Output the [x, y] coordinate of the center of the cell containing the given text.  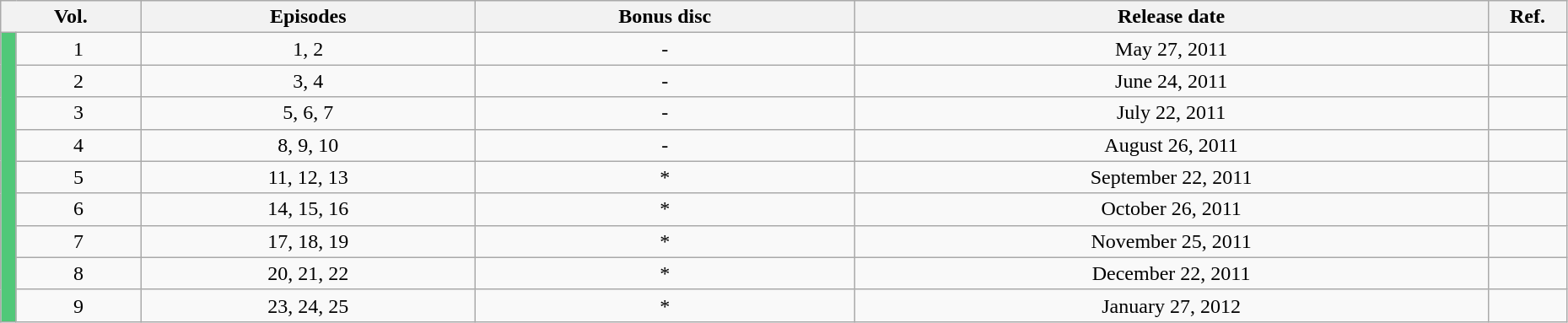
Release date [1172, 17]
January 27, 2012 [1172, 305]
9 [78, 305]
3 [78, 113]
7 [78, 241]
Bonus disc [665, 17]
17, 18, 19 [309, 241]
1, 2 [309, 49]
8 [78, 273]
4 [78, 145]
December 22, 2011 [1172, 273]
8, 9, 10 [309, 145]
2 [78, 81]
May 27, 2011 [1172, 49]
July 22, 2011 [1172, 113]
11, 12, 13 [309, 177]
October 26, 2011 [1172, 209]
Vol. [71, 17]
14, 15, 16 [309, 209]
23, 24, 25 [309, 305]
Episodes [309, 17]
Ref. [1528, 17]
August 26, 2011 [1172, 145]
1 [78, 49]
6 [78, 209]
November 25, 2011 [1172, 241]
June 24, 2011 [1172, 81]
3, 4 [309, 81]
5 [78, 177]
5, 6, 7 [309, 113]
20, 21, 22 [309, 273]
September 22, 2011 [1172, 177]
